Provide the [X, Y] coordinate of the cell's center where the given text is located.  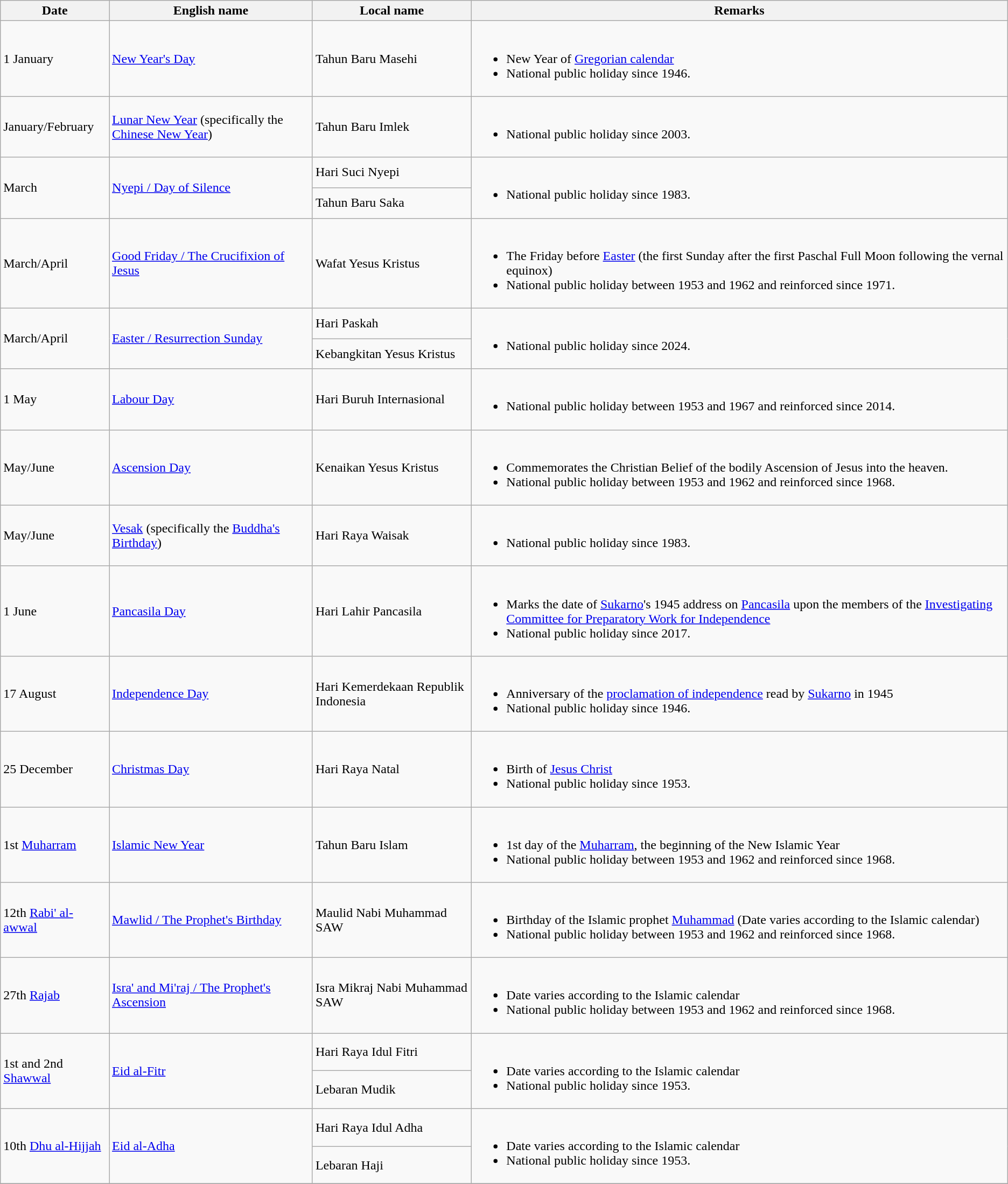
Anniversary of the proclamation of independence read by Sukarno in 1945National public holiday since 1946. [739, 693]
January/February [55, 127]
Independence Day [211, 693]
Kenaikan Yesus Kristus [391, 467]
Kebangkitan Yesus Kristus [391, 354]
27th Rajab [55, 996]
Hari Raya Idul Adha [391, 1127]
March [55, 187]
Remarks [739, 11]
Hari Raya Natal [391, 769]
Lebaran Mudik [391, 1090]
Hari Raya Idul Fitri [391, 1052]
New Year of Gregorian calendarNational public holiday since 1946. [739, 59]
Good Friday / The Crucifixion of Jesus [211, 263]
Lebaran Haji [391, 1165]
Birth of Jesus ChristNational public holiday since 1953. [739, 769]
Ascension Day [211, 467]
Tahun Baru Islam [391, 844]
National public holiday since 2024. [739, 338]
Local name [391, 11]
Date [55, 11]
New Year's Day [211, 59]
Islamic New Year [211, 844]
25 December [55, 769]
Labour Day [211, 400]
1 June [55, 611]
Hari Lahir Pancasila [391, 611]
10th Dhu al-Hijjah [55, 1146]
National public holiday between 1953 and 1967 and reinforced since 2014. [739, 400]
Vesak (specifically the Buddha's Birthday) [211, 535]
Hari Kemerdekaan Republik Indonesia [391, 693]
1st and 2nd Shawwal [55, 1071]
Maulid Nabi Muhammad SAW [391, 920]
Tahun Baru Imlek [391, 127]
Pancasila Day [211, 611]
Tahun Baru Masehi [391, 59]
Mawlid / The Prophet's Birthday [211, 920]
Date varies according to the Islamic calendarNational public holiday between 1953 and 1962 and reinforced since 1968. [739, 996]
Nyepi / Day of Silence [211, 187]
Lunar New Year (specifically the Chinese New Year) [211, 127]
Eid al-Fitr [211, 1071]
Christmas Day [211, 769]
17 August [55, 693]
Hari Raya Waisak [391, 535]
12th Rabi' al-awwal [55, 920]
Tahun Baru Saka [391, 202]
1 May [55, 400]
1st day of the Muharram, the beginning of the New Islamic YearNational public holiday between 1953 and 1962 and reinforced since 1968. [739, 844]
Isra' and Mi'raj / The Prophet's Ascension [211, 996]
Hari Paskah [391, 323]
1 January [55, 59]
Easter / Resurrection Sunday [211, 338]
Isra Mikraj Nabi Muhammad SAW [391, 996]
1st Muharram [55, 844]
Hari Suci Nyepi [391, 172]
National public holiday since 2003. [739, 127]
Eid al-Adha [211, 1146]
English name [211, 11]
Wafat Yesus Kristus [391, 263]
Hari Buruh Internasional [391, 400]
